Scan for the cell matching the given text and deliver its (x, y) coordinate at center. 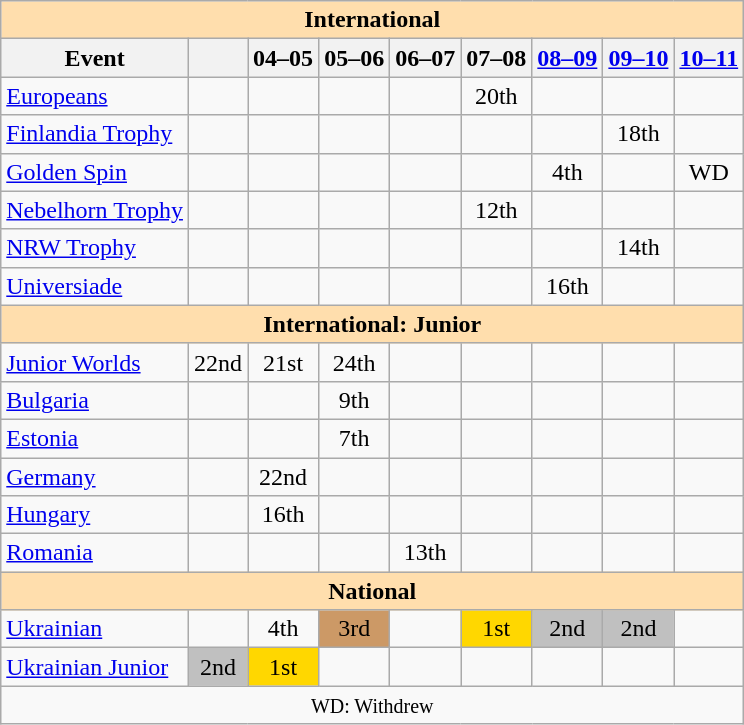
14th (638, 248)
04–05 (284, 58)
13th (426, 553)
18th (638, 134)
21st (284, 362)
3rd (354, 629)
NRW Trophy (95, 248)
Ukrainian (95, 629)
International: Junior (372, 324)
WD (709, 172)
Estonia (95, 438)
Junior Worlds (95, 362)
24th (354, 362)
12th (496, 210)
Hungary (95, 515)
07–08 (496, 58)
7th (354, 438)
Germany (95, 477)
Bulgaria (95, 400)
Golden Spin (95, 172)
05–06 (354, 58)
International (372, 20)
WD: Withdrew (372, 705)
Event (95, 58)
Ukrainian Junior (95, 667)
Finlandia Trophy (95, 134)
Universiade (95, 286)
Europeans (95, 96)
10–11 (709, 58)
National (372, 591)
Romania (95, 553)
Nebelhorn Trophy (95, 210)
06–07 (426, 58)
20th (496, 96)
09–10 (638, 58)
9th (354, 400)
08–09 (568, 58)
